Identify which cell holds the provided text, then report its [x, y] central coordinate. 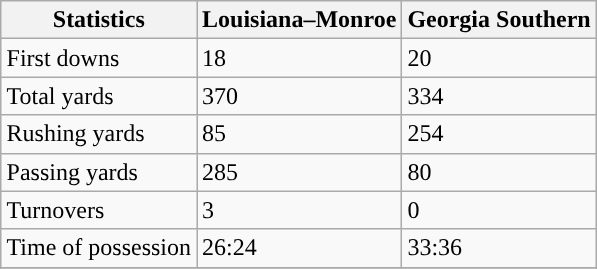
33:36 [499, 248]
0 [499, 210]
Rushing yards [99, 134]
First downs [99, 58]
85 [300, 134]
Total yards [99, 96]
Louisiana–Monroe [300, 20]
20 [499, 58]
334 [499, 96]
Georgia Southern [499, 20]
254 [499, 134]
Statistics [99, 20]
Passing yards [99, 172]
285 [300, 172]
370 [300, 96]
18 [300, 58]
3 [300, 210]
26:24 [300, 248]
Time of possession [99, 248]
80 [499, 172]
Turnovers [99, 210]
